Provide the (x, y) coordinate of the cell's center where the given text is located.  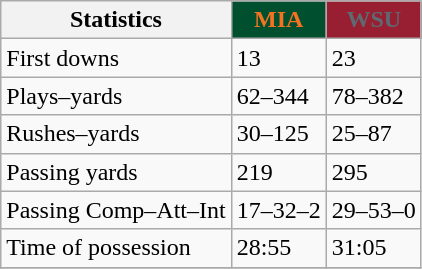
First downs (116, 58)
30–125 (278, 134)
Rushes–yards (116, 134)
23 (374, 58)
29–53–0 (374, 210)
13 (278, 58)
WSU (374, 20)
17–32–2 (278, 210)
295 (374, 172)
Time of possession (116, 248)
Passing yards (116, 172)
28:55 (278, 248)
Passing Comp–Att–Int (116, 210)
219 (278, 172)
78–382 (374, 96)
Statistics (116, 20)
Plays–yards (116, 96)
25–87 (374, 134)
31:05 (374, 248)
MIA (278, 20)
62–344 (278, 96)
